Detect which cell encompasses the target text, then output its (X, Y) center coordinate. 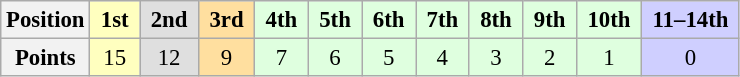
15 (115, 58)
7th (443, 20)
4th (282, 20)
11–14th (690, 20)
Points (46, 58)
9 (226, 58)
1 (608, 58)
6th (389, 20)
2nd (170, 20)
Position (46, 20)
3rd (226, 20)
12 (170, 58)
0 (690, 58)
3 (496, 58)
2 (550, 58)
5th (335, 20)
8th (496, 20)
4 (443, 58)
9th (550, 20)
5 (389, 58)
10th (608, 20)
1st (115, 20)
6 (335, 58)
7 (282, 58)
